Detect which cell encompasses the target text, then output its [X, Y] center coordinate. 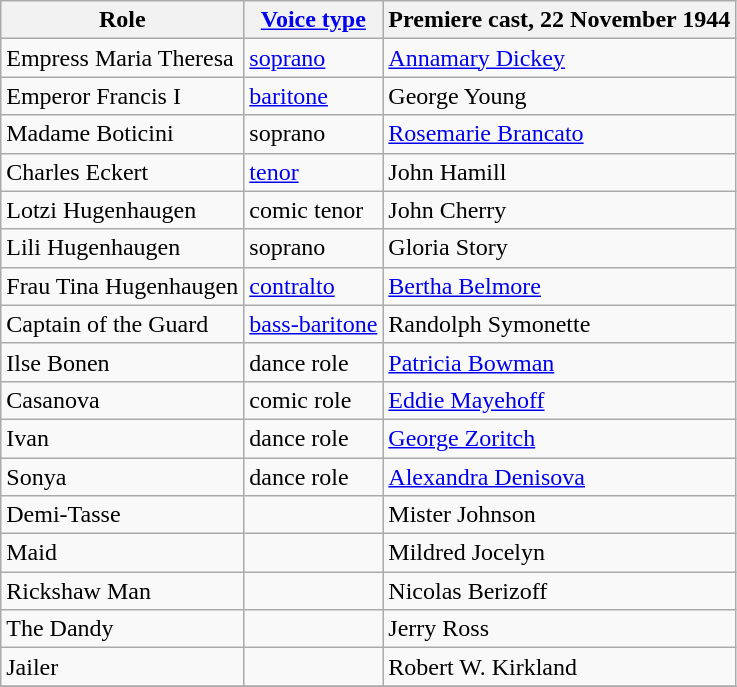
John Hamill [560, 172]
Charles Eckert [122, 172]
Premiere cast, 22 November 1944 [560, 20]
comic role [314, 400]
contralto [314, 286]
baritone [314, 96]
Randolph Symonette [560, 324]
George Zoritch [560, 438]
Emperor Francis I [122, 96]
Nicolas Berizoff [560, 591]
Eddie Mayehoff [560, 400]
Mildred Jocelyn [560, 553]
tenor [314, 172]
Mister Johnson [560, 515]
Role [122, 20]
Alexandra Denisova [560, 477]
Demi-Tasse [122, 515]
Empress Maria Theresa [122, 58]
Gloria Story [560, 248]
Frau Tina Hugenhaugen [122, 286]
Maid [122, 553]
Rickshaw Man [122, 591]
Voice type [314, 20]
John Cherry [560, 210]
Lili Hugenhaugen [122, 248]
Lotzi Hugenhaugen [122, 210]
comic tenor [314, 210]
George Young [560, 96]
Annamary Dickey [560, 58]
Sonya [122, 477]
Ilse Bonen [122, 362]
Jerry Ross [560, 629]
Rosemarie Brancato [560, 134]
bass-baritone [314, 324]
Madame Boticini [122, 134]
Bertha Belmore [560, 286]
Patricia Bowman [560, 362]
Ivan [122, 438]
Casanova [122, 400]
The Dandy [122, 629]
Jailer [122, 667]
Captain of the Guard [122, 324]
Robert W. Kirkland [560, 667]
